For the text-containing cell, return its midpoint in [X, Y] coordinate format. 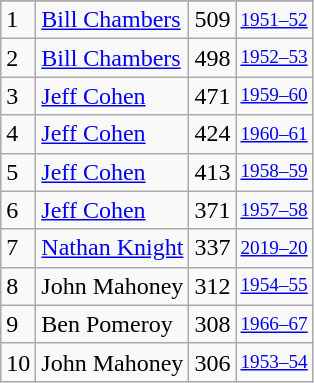
5 [18, 172]
509 [212, 20]
498 [212, 58]
1 [18, 20]
1951–52 [274, 20]
3 [18, 96]
1959–60 [274, 96]
471 [212, 96]
1953–54 [274, 362]
9 [18, 324]
Nathan Knight [112, 248]
413 [212, 172]
2 [18, 58]
2019–20 [274, 248]
371 [212, 210]
6 [18, 210]
308 [212, 324]
1966–67 [274, 324]
1954–55 [274, 286]
10 [18, 362]
337 [212, 248]
424 [212, 134]
312 [212, 286]
Ben Pomeroy [112, 324]
7 [18, 248]
306 [212, 362]
1952–53 [274, 58]
1960–61 [274, 134]
4 [18, 134]
1957–58 [274, 210]
8 [18, 286]
1958–59 [274, 172]
